Find where the given text appears and provide that cell's center as (X, Y) coordinate. 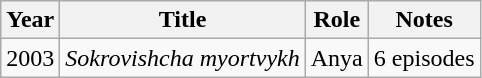
Role (336, 20)
Notes (424, 20)
6 episodes (424, 58)
2003 (30, 58)
Title (182, 20)
Year (30, 20)
Anya (336, 58)
Sokrovishcha myortvykh (182, 58)
